For the text-containing cell, return its midpoint in (X, Y) coordinate format. 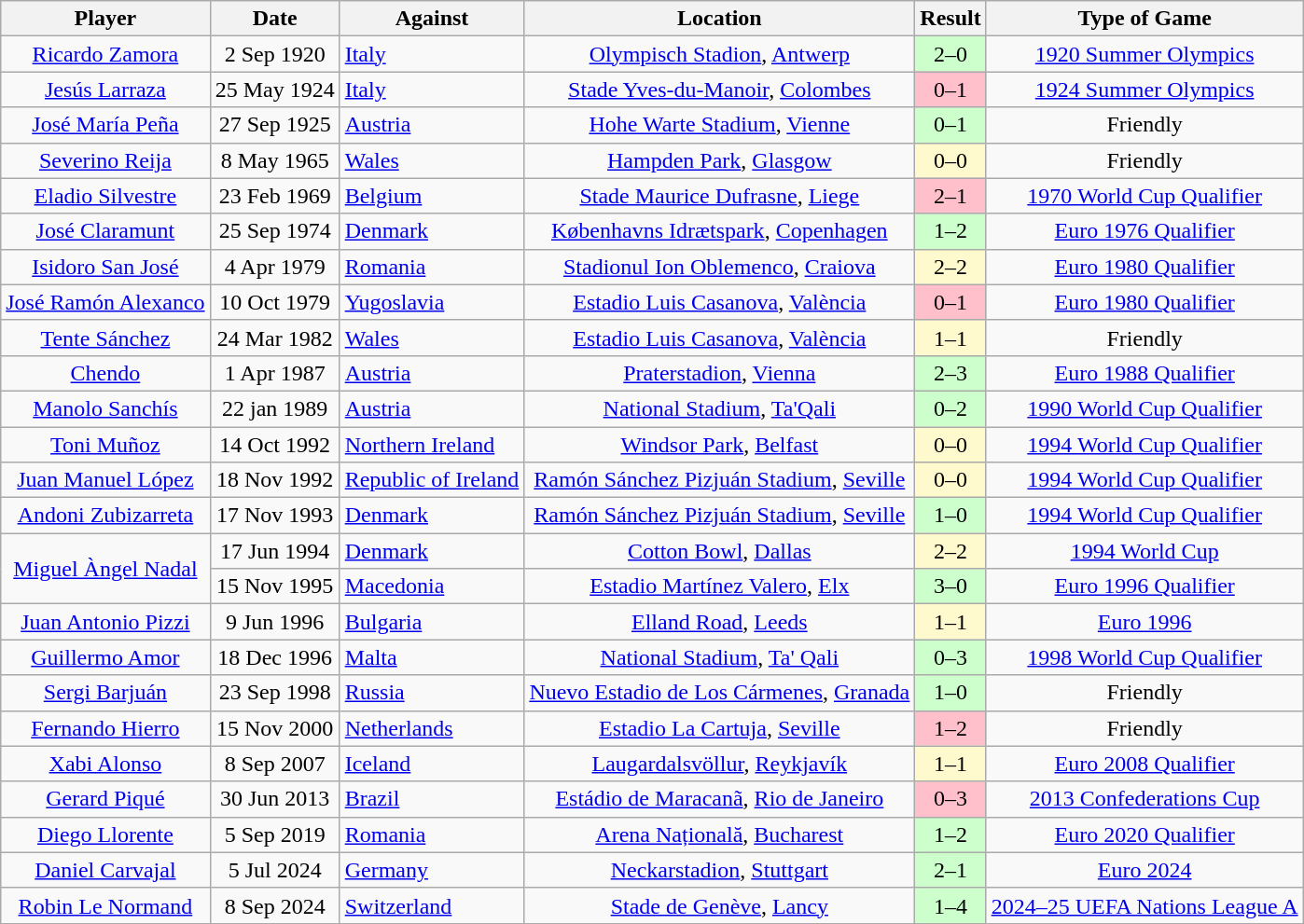
Stadionul Ion Oblemenco, Craiova (720, 267)
Euro 2008 Qualifier (1144, 764)
23 Feb 1969 (274, 196)
Juan Antonio Pizzi (105, 622)
José Ramón Alexanco (105, 302)
8 Sep 2024 (274, 905)
Macedonia (432, 586)
Isidoro San José (105, 267)
27 Sep 1925 (274, 125)
5 Sep 2019 (274, 834)
Switzerland (432, 905)
18 Nov 1992 (274, 480)
Praterstadion, Vienna (720, 373)
Player (105, 19)
National Stadium, Ta' Qali (720, 657)
Yugoslavia (432, 302)
Belgium (432, 196)
30 Jun 2013 (274, 799)
Manolo Sanchís (105, 408)
José Claramunt (105, 231)
8 May 1965 (274, 160)
1970 World Cup Qualifier (1144, 196)
15 Nov 2000 (274, 728)
Stade de Genève, Lancy (720, 905)
Euro 1976 Qualifier (1144, 231)
Netherlands (432, 728)
Ricardo Zamora (105, 54)
Stade Yves-du-Manoir, Colombes (720, 90)
25 May 1924 (274, 90)
Russia (432, 693)
2–3 (950, 373)
14 Oct 1992 (274, 445)
Miguel Àngel Nadal (105, 569)
1924 Summer Olympics (1144, 90)
Daniel Carvajal (105, 870)
23 Sep 1998 (274, 693)
Estádio de Maracanã, Rio de Janeiro (720, 799)
Eladio Silvestre (105, 196)
10 Oct 1979 (274, 302)
Laugardalsvöllur, Reykjavík (720, 764)
Hohe Warte Stadium, Vienne (720, 125)
3–0 (950, 586)
Windsor Park, Belfast (720, 445)
Result (950, 19)
5 Jul 2024 (274, 870)
Bulgaria (432, 622)
2024–25 UEFA Nations League A (1144, 905)
Xabi Alonso (105, 764)
9 Jun 1996 (274, 622)
Olympisch Stadion, Antwerp (720, 54)
Elland Road, Leeds (720, 622)
Against (432, 19)
1998 World Cup Qualifier (1144, 657)
Euro 2024 (1144, 870)
Euro 1996 (1144, 622)
2013 Confederations Cup (1144, 799)
4 Apr 1979 (274, 267)
Andoni Zubizarreta (105, 516)
Toni Muñoz (105, 445)
25 Sep 1974 (274, 231)
Malta (432, 657)
Robin Le Normand (105, 905)
2 Sep 1920 (274, 54)
Stade Maurice Dufrasne, Liege (720, 196)
Estadio La Cartuja, Seville (720, 728)
National Stadium, Ta'Qali (720, 408)
Brazil (432, 799)
0–2 (950, 408)
Republic of Ireland (432, 480)
Germany (432, 870)
Euro 1988 Qualifier (1144, 373)
1994 World Cup (1144, 551)
2–0 (950, 54)
Type of Game (1144, 19)
Juan Manuel López (105, 480)
Guillermo Amor (105, 657)
Fernando Hierro (105, 728)
Gerard Piqué (105, 799)
Diego Llorente (105, 834)
Jesús Larraza (105, 90)
Northern Ireland (432, 445)
17 Nov 1993 (274, 516)
Location (720, 19)
Euro 2020 Qualifier (1144, 834)
Neckarstadion, Stuttgart (720, 870)
Cotton Bowl, Dallas (720, 551)
Hampden Park, Glasgow (720, 160)
15 Nov 1995 (274, 586)
Severino Reija (105, 160)
18 Dec 1996 (274, 657)
1–4 (950, 905)
Arena Națională, Bucharest (720, 834)
Chendo (105, 373)
Nuevo Estadio de Los Cármenes, Granada (720, 693)
1 Apr 1987 (274, 373)
José María Peña (105, 125)
17 Jun 1994 (274, 551)
Iceland (432, 764)
1990 World Cup Qualifier (1144, 408)
Date (274, 19)
Sergi Barjuán (105, 693)
Estadio Martínez Valero, Elx (720, 586)
8 Sep 2007 (274, 764)
Euro 1996 Qualifier (1144, 586)
1920 Summer Olympics (1144, 54)
24 Mar 1982 (274, 338)
22 jan 1989 (274, 408)
Københavns Idrætspark, Copenhagen (720, 231)
Tente Sánchez (105, 338)
